Search for the cell housing the specified text and yield its (X, Y) center coordinate. 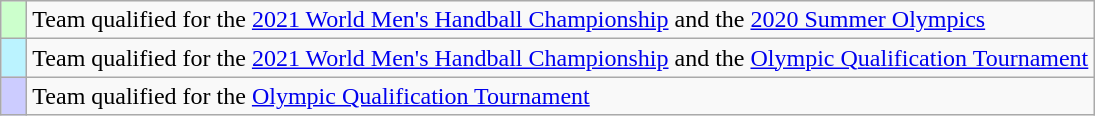
Team qualified for the Olympic Qualification Tournament (560, 96)
Team qualified for the 2021 World Men's Handball Championship and the Olympic Qualification Tournament (560, 58)
Team qualified for the 2021 World Men's Handball Championship and the 2020 Summer Olympics (560, 20)
